Extract the [x, y] coordinate from the center of the cell holding the provided text.  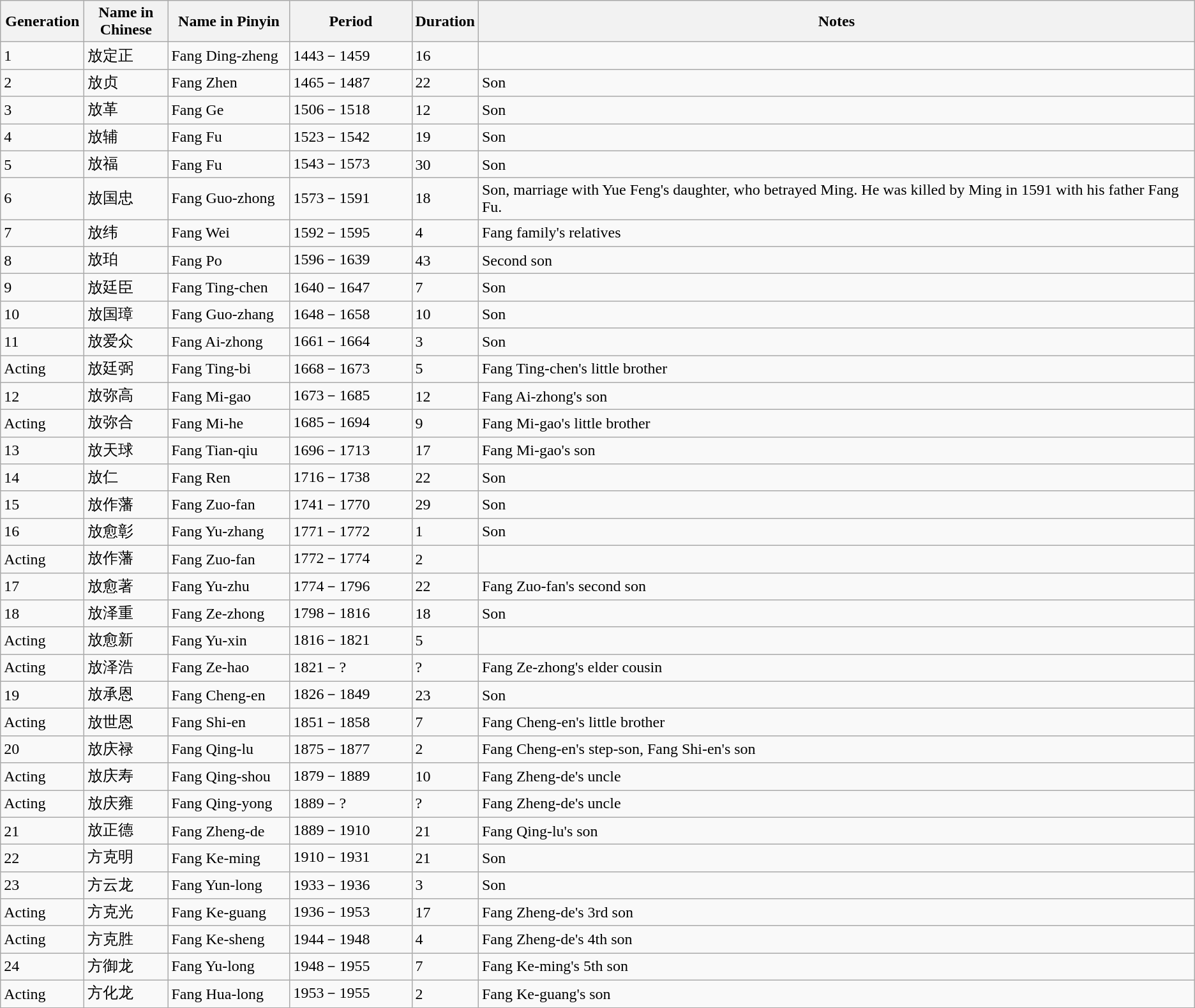
1696－1713 [351, 451]
14 [42, 478]
1944－1948 [351, 940]
方克胜 [126, 940]
1826－1849 [351, 695]
Fang Zheng-de's 4th son [836, 940]
Son, marriage with Yue Feng's daughter, who betrayed Ming. He was killed by Ming in 1591 with his father Fang Fu. [836, 199]
Fang Po [229, 260]
Fang Ke-guang [229, 913]
方克明 [126, 858]
放定正 [126, 56]
1596－1639 [351, 260]
Fang Ke-guang's son [836, 993]
Fang Qing-yong [229, 804]
Name in Chinese [126, 22]
1592－1595 [351, 234]
放廷弼 [126, 369]
Fang Cheng-en's little brother [836, 723]
放愈彰 [126, 532]
1889－1910 [351, 831]
放仁 [126, 478]
1668－1673 [351, 369]
放弥合 [126, 424]
Fang Yu-long [229, 967]
1661－1664 [351, 342]
Fang Mi-gao's son [836, 451]
放承恩 [126, 695]
Fang Guo-zhong [229, 199]
Fang Ke-sheng [229, 940]
Fang Qing-lu [229, 749]
1910－1931 [351, 858]
Fang Qing-shou [229, 776]
放国忠 [126, 199]
Fang Yu-zhu [229, 586]
1772－1774 [351, 559]
Fang Ai-zhong's son [836, 396]
放世恩 [126, 723]
6 [42, 199]
Fang Ding-zheng [229, 56]
8 [42, 260]
1523－1542 [351, 138]
1640－1647 [351, 287]
Fang Ke-ming [229, 858]
1875－1877 [351, 749]
24 [42, 967]
Fang Hua-long [229, 993]
Fang Ke-ming's 5th son [836, 967]
1798－1816 [351, 614]
放弥高 [126, 396]
1816－1821 [351, 641]
Fang Ge [229, 110]
11 [42, 342]
1573－1591 [351, 199]
1741－1770 [351, 504]
1889－? [351, 804]
20 [42, 749]
放辅 [126, 138]
Fang Zheng-de's 3rd son [836, 913]
放贞 [126, 83]
Second son [836, 260]
方克光 [126, 913]
放珀 [126, 260]
1543－1573 [351, 165]
1648－1658 [351, 314]
Fang Cheng-en [229, 695]
放庆禄 [126, 749]
1685－1694 [351, 424]
Fang Ze-hao [229, 668]
1821－? [351, 668]
放福 [126, 165]
Fang Ting-chen [229, 287]
Fang Qing-lu's son [836, 831]
方云龙 [126, 885]
1879－1889 [351, 776]
放庆雍 [126, 804]
放庆寿 [126, 776]
放爱众 [126, 342]
29 [445, 504]
Fang Wei [229, 234]
30 [445, 165]
Fang Yun-long [229, 885]
Fang Zuo-fan's second son [836, 586]
方御龙 [126, 967]
Fang Tian-qiu [229, 451]
1774－1796 [351, 586]
Fang Zheng-de [229, 831]
放愈著 [126, 586]
1443－1459 [351, 56]
15 [42, 504]
Fang Ting-bi [229, 369]
1771－1772 [351, 532]
1948－1955 [351, 967]
1465－1487 [351, 83]
43 [445, 260]
Fang Yu-xin [229, 641]
13 [42, 451]
Fang Shi-en [229, 723]
Generation [42, 22]
放泽重 [126, 614]
放正德 [126, 831]
Period [351, 22]
方化龙 [126, 993]
Fang Yu-zhang [229, 532]
1953－1955 [351, 993]
Fang Mi-gao's little brother [836, 424]
Fang Cheng-en's step-son, Fang Shi-en's son [836, 749]
1506－1518 [351, 110]
放天球 [126, 451]
Fang family's relatives [836, 234]
1851－1858 [351, 723]
Fang Ze-zhong [229, 614]
1933－1936 [351, 885]
Name in Pinyin [229, 22]
Fang Ze-zhong's elder cousin [836, 668]
Fang Ai-zhong [229, 342]
Fang Mi-gao [229, 396]
1936－1953 [351, 913]
Notes [836, 22]
放革 [126, 110]
Fang Mi-he [229, 424]
1673－1685 [351, 396]
放纬 [126, 234]
放愈新 [126, 641]
放廷臣 [126, 287]
Fang Guo-zhang [229, 314]
放国璋 [126, 314]
Fang Zhen [229, 83]
放泽浩 [126, 668]
Fang Ting-chen's little brother [836, 369]
1716－1738 [351, 478]
Fang Ren [229, 478]
Duration [445, 22]
